Provide the [X, Y] coordinate of the cell's center where the given text is located.  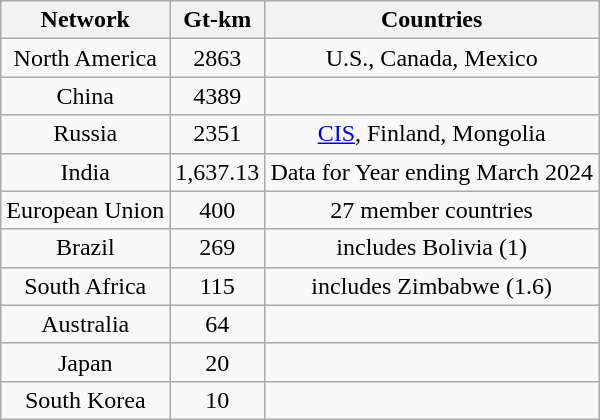
Gt-km [218, 20]
Japan [86, 362]
India [86, 172]
27 member countries [432, 210]
China [86, 96]
U.S., Canada, Mexico [432, 58]
Data for Year ending March 2024 [432, 172]
North America [86, 58]
Brazil [86, 248]
64 [218, 324]
269 [218, 248]
2351 [218, 134]
4389 [218, 96]
CIS, Finland, Mongolia [432, 134]
South Korea [86, 400]
Russia [86, 134]
115 [218, 286]
1,637.13 [218, 172]
Countries [432, 20]
10 [218, 400]
400 [218, 210]
includes Bolivia (1) [432, 248]
2863 [218, 58]
European Union [86, 210]
Australia [86, 324]
South Africa [86, 286]
Network [86, 20]
includes Zimbabwe (1.6) [432, 286]
20 [218, 362]
